Return [X, Y] of the center of cell containing provided text 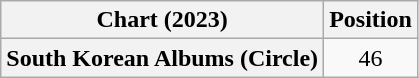
South Korean Albums (Circle) [162, 58]
Chart (2023) [162, 20]
46 [371, 58]
Position [371, 20]
